For the text-containing cell, return its midpoint in (X, Y) coordinate format. 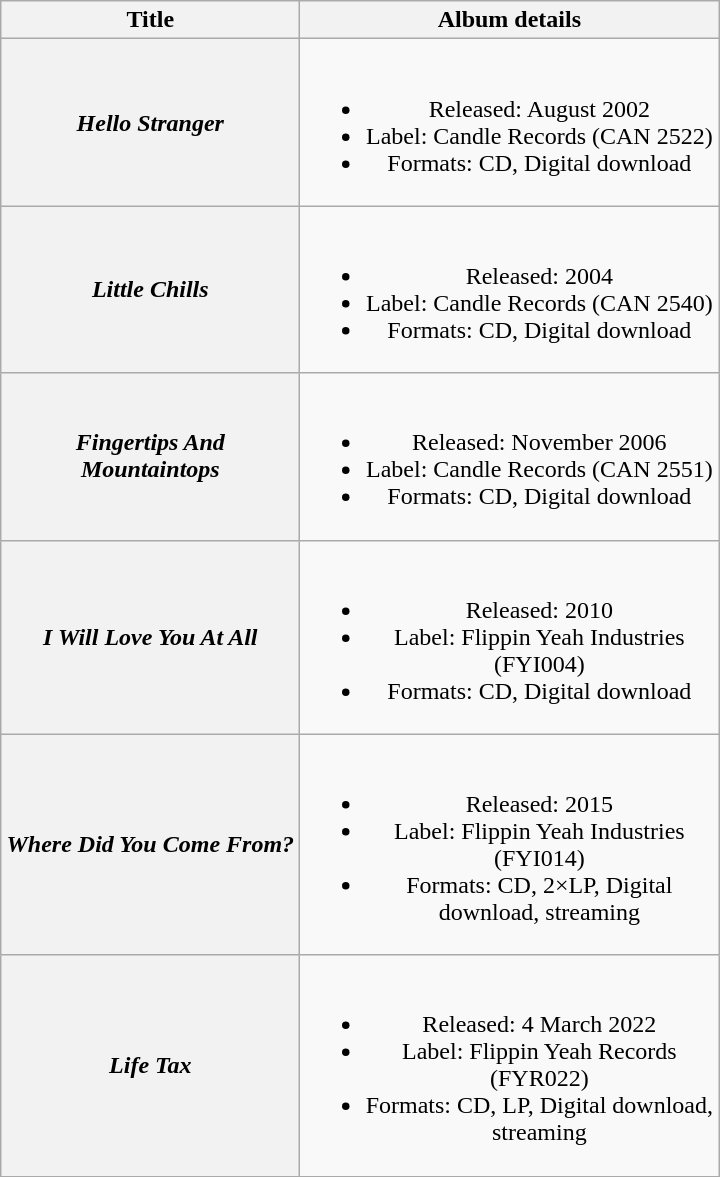
Little Chills (150, 290)
Released: November 2006Label: Candle Records (CAN 2551)Formats: CD, Digital download (510, 456)
Where Did You Come From? (150, 844)
Released: 2010Label: Flippin Yeah Industries (FYI004)Formats: CD, Digital download (510, 637)
Fingertips And Mountaintops (150, 456)
Released: 2004Label: Candle Records (CAN 2540)Formats: CD, Digital download (510, 290)
Life Tax (150, 1066)
Album details (510, 20)
Title (150, 20)
Released: August 2002Label: Candle Records (CAN 2522)Formats: CD, Digital download (510, 122)
Released: 4 March 2022Label: Flippin Yeah Records (FYR022)Formats: CD, LP, Digital download, streaming (510, 1066)
I Will Love You At All (150, 637)
Hello Stranger (150, 122)
Released: 2015Label: Flippin Yeah Industries (FYI014)Formats: CD, 2×LP, Digital download, streaming (510, 844)
